Scan for the cell matching the given text and deliver its (x, y) coordinate at center. 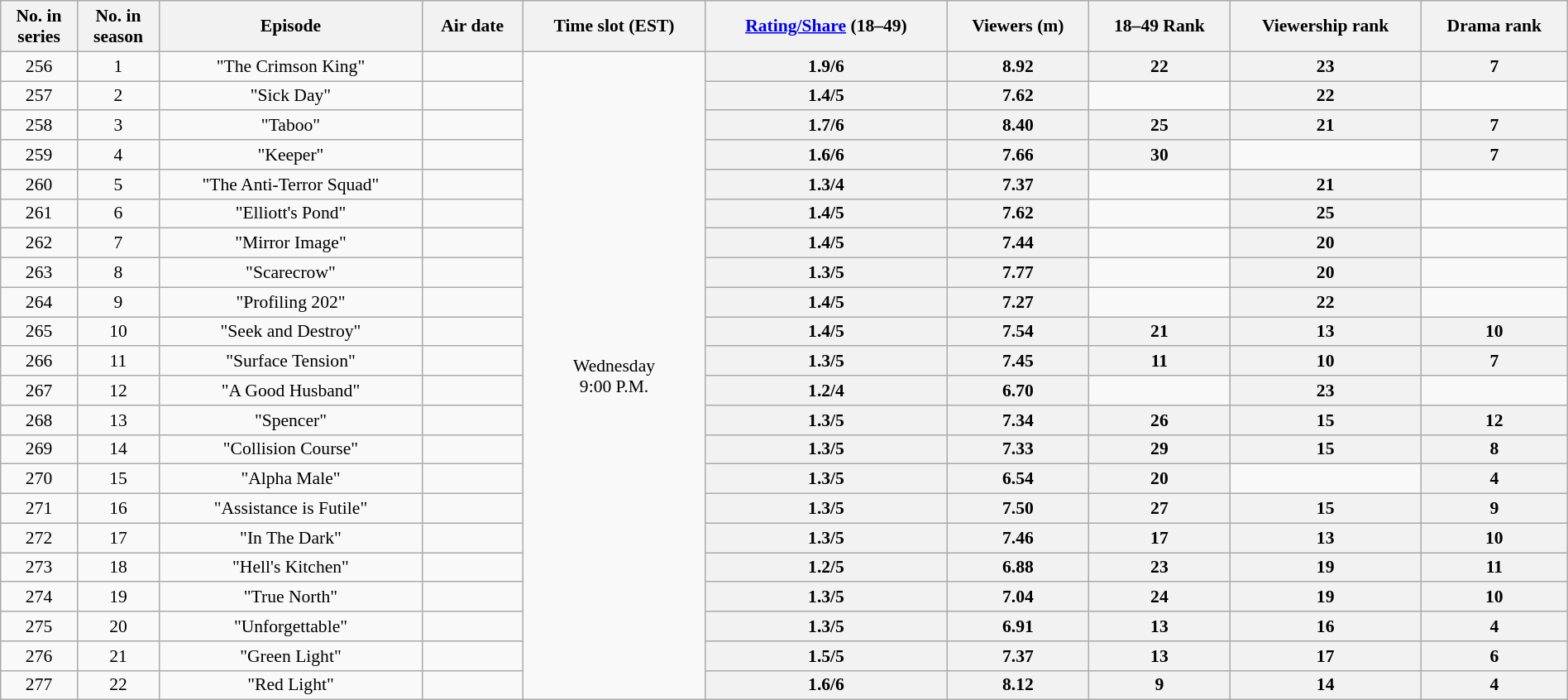
7.50 (1018, 509)
5 (117, 185)
266 (40, 362)
271 (40, 509)
Viewers (m) (1018, 26)
257 (40, 96)
"Mirror Image" (291, 243)
7.54 (1018, 332)
7.33 (1018, 449)
259 (40, 155)
265 (40, 332)
"Seek and Destroy" (291, 332)
No. inseries (40, 26)
276 (40, 656)
Air date (472, 26)
27 (1159, 509)
7.45 (1018, 362)
8.40 (1018, 126)
"True North" (291, 597)
26 (1159, 420)
7.66 (1018, 155)
273 (40, 568)
"The Crimson King" (291, 66)
"Sick Day" (291, 96)
Time slot (EST) (614, 26)
1.5/5 (826, 656)
6.70 (1018, 391)
29 (1159, 449)
Rating/Share (18–49) (826, 26)
261 (40, 213)
269 (40, 449)
7.27 (1018, 302)
Drama rank (1494, 26)
270 (40, 479)
"Elliott's Pond" (291, 213)
"In The Dark" (291, 538)
8.92 (1018, 66)
"Hell's Kitchen" (291, 568)
7.04 (1018, 597)
"Collision Course" (291, 449)
1.7/6 (826, 126)
277 (40, 685)
Episode (291, 26)
1.2/5 (826, 568)
258 (40, 126)
3 (117, 126)
262 (40, 243)
274 (40, 597)
1.2/4 (826, 391)
"Profiling 202" (291, 302)
"Unforgettable" (291, 626)
Wednesday9:00 P.M. (614, 376)
268 (40, 420)
8.12 (1018, 685)
7.44 (1018, 243)
18 (117, 568)
No. inseason (117, 26)
"Surface Tension" (291, 362)
264 (40, 302)
1.3/4 (826, 185)
18–49 Rank (1159, 26)
Viewership rank (1326, 26)
30 (1159, 155)
"Scarecrow" (291, 273)
1.9/6 (826, 66)
"Alpha Male" (291, 479)
275 (40, 626)
267 (40, 391)
24 (1159, 597)
272 (40, 538)
6.91 (1018, 626)
6.54 (1018, 479)
"Spencer" (291, 420)
2 (117, 96)
260 (40, 185)
7.34 (1018, 420)
"Green Light" (291, 656)
"Assistance is Futile" (291, 509)
7.77 (1018, 273)
1 (117, 66)
"Red Light" (291, 685)
"A Good Husband" (291, 391)
6.88 (1018, 568)
7.46 (1018, 538)
"The Anti-Terror Squad" (291, 185)
"Taboo" (291, 126)
"Keeper" (291, 155)
256 (40, 66)
263 (40, 273)
